Identify which cell holds the provided text, then report its [X, Y] central coordinate. 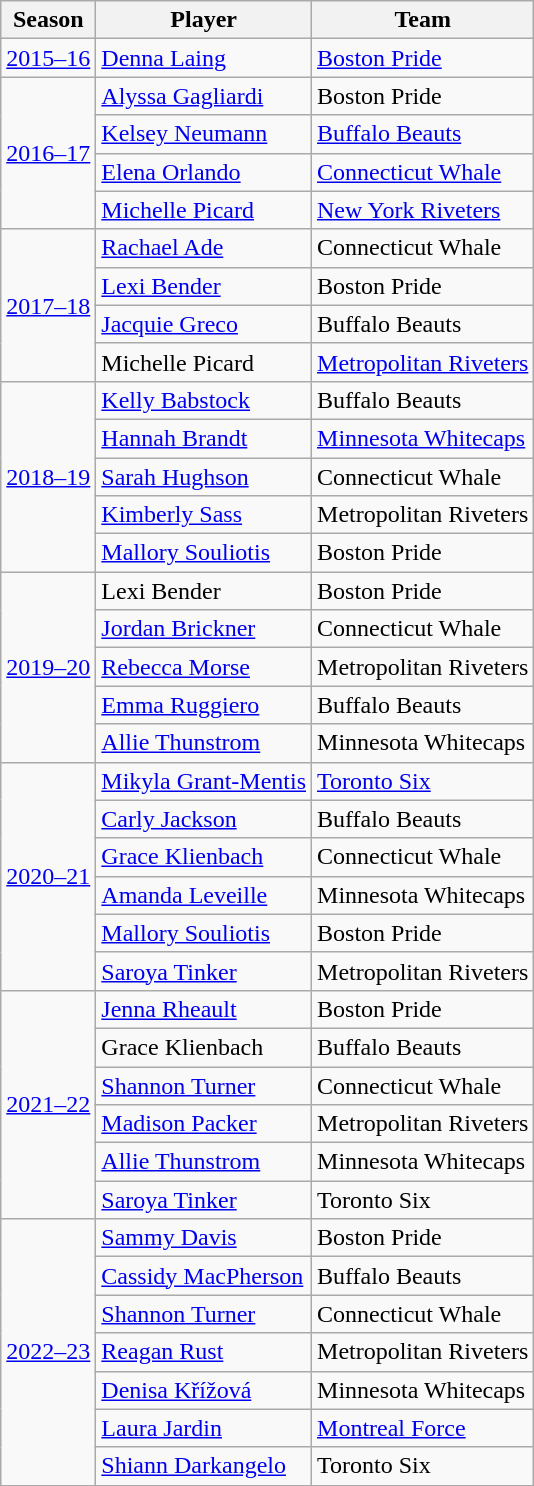
2019–20 [48, 667]
Mikyla Grant-Mentis [204, 781]
2016–17 [48, 153]
Carly Jackson [204, 819]
Montreal Force [423, 1428]
Hannah Brandt [204, 438]
Kelsey Neumann [204, 134]
Madison Packer [204, 1124]
2021–22 [48, 1104]
New York Riveters [423, 210]
Shiann Darkangelo [204, 1466]
Reagan Rust [204, 1352]
Alyssa Gagliardi [204, 96]
Sammy Davis [204, 1238]
2020–21 [48, 876]
Rebecca Morse [204, 667]
Kimberly Sass [204, 515]
Rachael Ade [204, 248]
Emma Ruggiero [204, 705]
Jordan Brickner [204, 629]
2018–19 [48, 476]
Team [423, 20]
2015–16 [48, 58]
Denisa Křížová [204, 1390]
Kelly Babstock [204, 400]
Laura Jardin [204, 1428]
2017–18 [48, 305]
Player [204, 20]
Jacquie Greco [204, 324]
Amanda Leveille [204, 895]
Elena Orlando [204, 172]
Denna Laing [204, 58]
Season [48, 20]
Sarah Hughson [204, 477]
2022–23 [48, 1352]
Cassidy MacPherson [204, 1276]
Jenna Rheault [204, 1009]
